Pinpoint the cell where the given text exists, returning its [X, Y] midpoint coordinate. 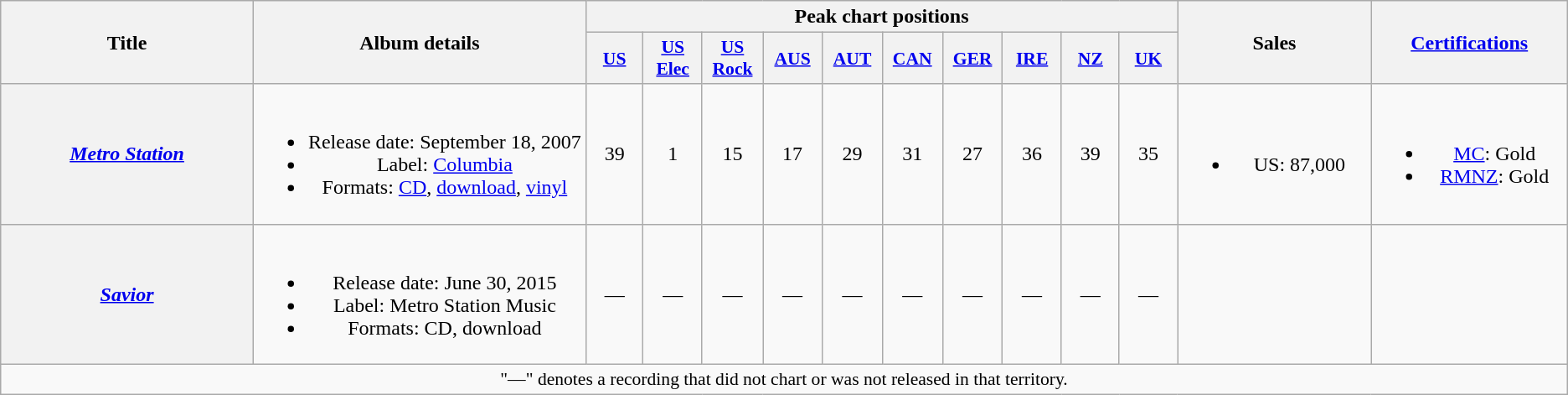
GER [972, 59]
MC: GoldRMNZ: Gold [1469, 154]
US [615, 59]
Release date: September 18, 2007Label: ColumbiaFormats: CD, download, vinyl [419, 154]
CAN [912, 59]
NZ [1091, 59]
35 [1148, 154]
Savior [127, 294]
17 [792, 154]
15 [732, 154]
Sales [1275, 42]
Peak chart positions [881, 17]
Release date: June 30, 2015Label: Metro Station MusicFormats: CD, download [419, 294]
31 [912, 154]
Metro Station [127, 154]
AUS [792, 59]
US Elec [673, 59]
36 [1032, 154]
Title [127, 42]
Album details [419, 42]
Certifications [1469, 42]
"—" denotes a recording that did not chart or was not released in that territory. [784, 379]
UK [1148, 59]
1 [673, 154]
27 [972, 154]
29 [853, 154]
AUT [853, 59]
IRE [1032, 59]
US: 87,000 [1275, 154]
US Rock [732, 59]
